Pinpoint the cell where the given text exists, returning its [x, y] midpoint coordinate. 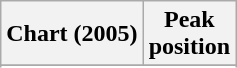
Chart (2005) [72, 34]
Peakposition [189, 34]
